Return [X, Y] of the center of cell containing provided text 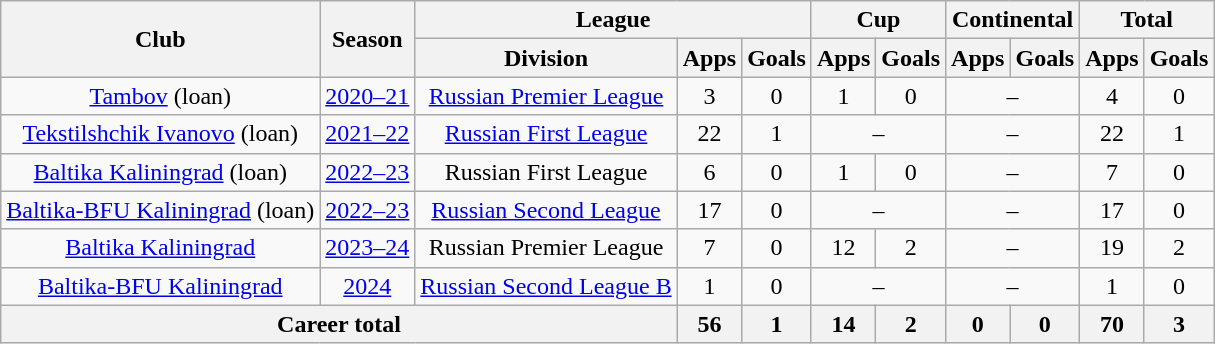
Tambov (loan) [160, 96]
6 [709, 172]
56 [709, 324]
Tekstilshchik Ivanovo (loan) [160, 134]
Baltika-BFU Kaliningrad (loan) [160, 210]
Baltika-BFU Kaliningrad [160, 286]
2020–21 [368, 96]
Club [160, 39]
70 [1112, 324]
4 [1112, 96]
2024 [368, 286]
12 [843, 248]
19 [1112, 248]
Division [546, 58]
14 [843, 324]
2023–24 [368, 248]
Russian Second League [546, 210]
Continental [1013, 20]
Season [368, 39]
Career total [339, 324]
Baltika Kaliningrad [160, 248]
Baltika Kaliningrad (loan) [160, 172]
Total [1147, 20]
League [614, 20]
Cup [878, 20]
Russian Second League B [546, 286]
2021–22 [368, 134]
